Return [X, Y] of the center of cell containing provided text 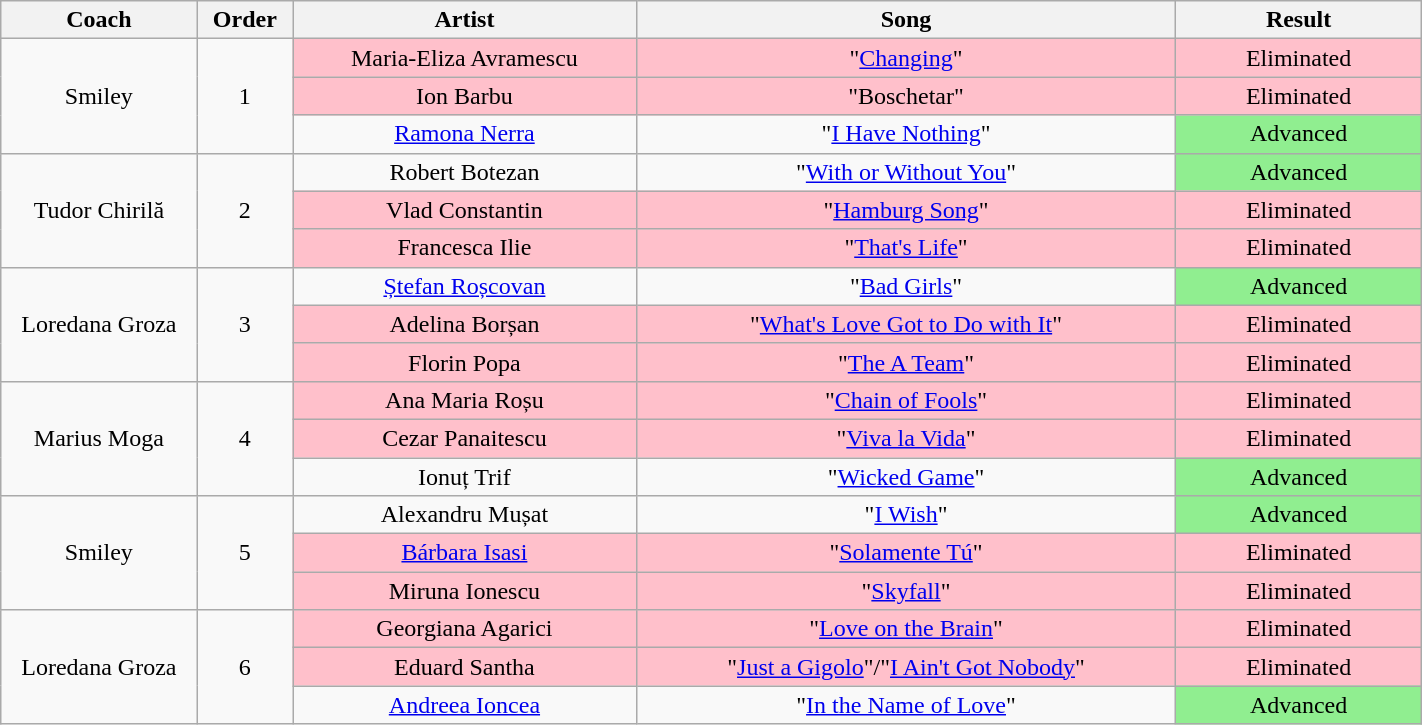
"Chain of Fools" [906, 400]
"That's Life" [906, 248]
Robert Botezan [464, 172]
Ion Barbu [464, 96]
Alexandru Mușat [464, 515]
Order [245, 20]
Maria-Eliza Avramescu [464, 58]
Ana Maria Roșu [464, 400]
Marius Moga [99, 438]
Coach [99, 20]
"Hamburg Song" [906, 210]
"With or Without You" [906, 172]
"Wicked Game" [906, 477]
Miruna Ionescu [464, 591]
Song [906, 20]
Florin Popa [464, 362]
4 [245, 438]
"In the Name of Love" [906, 705]
Tudor Chirilă [99, 210]
3 [245, 324]
Ionuț Trif [464, 477]
2 [245, 210]
"I Have Nothing" [906, 134]
Cezar Panaitescu [464, 438]
"Boschetar" [906, 96]
Result [1298, 20]
"Love on the Brain" [906, 629]
Ștefan Roșcovan [464, 286]
Andreea Ioncea [464, 705]
5 [245, 553]
"Bad Girls" [906, 286]
"The A Team" [906, 362]
"What's Love Got to Do with It" [906, 324]
Artist [464, 20]
"I Wish" [906, 515]
"Viva la Vida" [906, 438]
1 [245, 96]
Eduard Santha [464, 667]
"Changing" [906, 58]
"Just a Gigolo"/"I Ain't Got Nobody" [906, 667]
Georgiana Agarici [464, 629]
6 [245, 667]
Bárbara Isasi [464, 553]
Vlad Constantin [464, 210]
Ramona Nerra [464, 134]
Francesca Ilie [464, 248]
Adelina Borșan [464, 324]
"Skyfall" [906, 591]
"Solamente Tú" [906, 553]
